Pinpoint the cell where the given text exists, returning its (X, Y) midpoint coordinate. 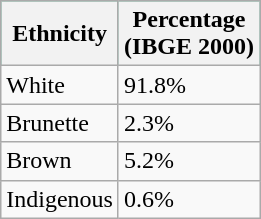
5.2% (188, 161)
Indigenous (60, 199)
91.8% (188, 85)
Percentage(IBGE 2000) (188, 34)
White (60, 85)
0.6% (188, 199)
Ethnicity (60, 34)
2.3% (188, 123)
Brunette (60, 123)
Brown (60, 161)
